For the text-containing cell, return its midpoint in (x, y) coordinate format. 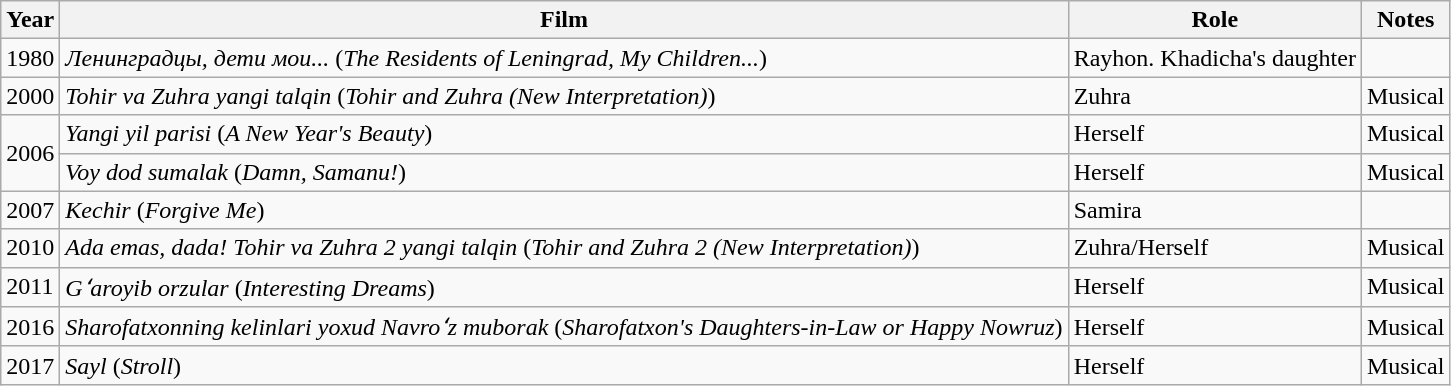
2011 (30, 287)
Film (564, 20)
Kechir (Forgive Me) (564, 210)
2006 (30, 153)
2010 (30, 248)
Sharofatxonning kelinlari yoxud Navroʻz muborak (Sharofatxon's Daughters-in-Law or Happy Nowruz) (564, 327)
Tohir va Zuhra yangi talqin (Tohir and Zuhra (New Interpretation)) (564, 96)
Zuhra (1214, 96)
2000 (30, 96)
Yangi yil parisi (A New Year's Beauty) (564, 134)
Voy dod sumalak (Damn, Samanu!) (564, 172)
Samira (1214, 210)
Gʻaroyib orzular (Interesting Dreams) (564, 287)
2017 (30, 365)
Ленинградцы, дети мои... (The Residents of Leningrad, My Children...) (564, 58)
Ada emas, dada! Tohir va Zuhra 2 yangi talqin (Tohir and Zuhra 2 (New Interpretation)) (564, 248)
Zuhra/Herself (1214, 248)
Notes (1405, 20)
Year (30, 20)
2016 (30, 327)
Rayhon. Khadicha's daughter (1214, 58)
Sayl (Stroll) (564, 365)
1980 (30, 58)
2007 (30, 210)
Role (1214, 20)
